Identify which cell holds the provided text, then report its (X, Y) central coordinate. 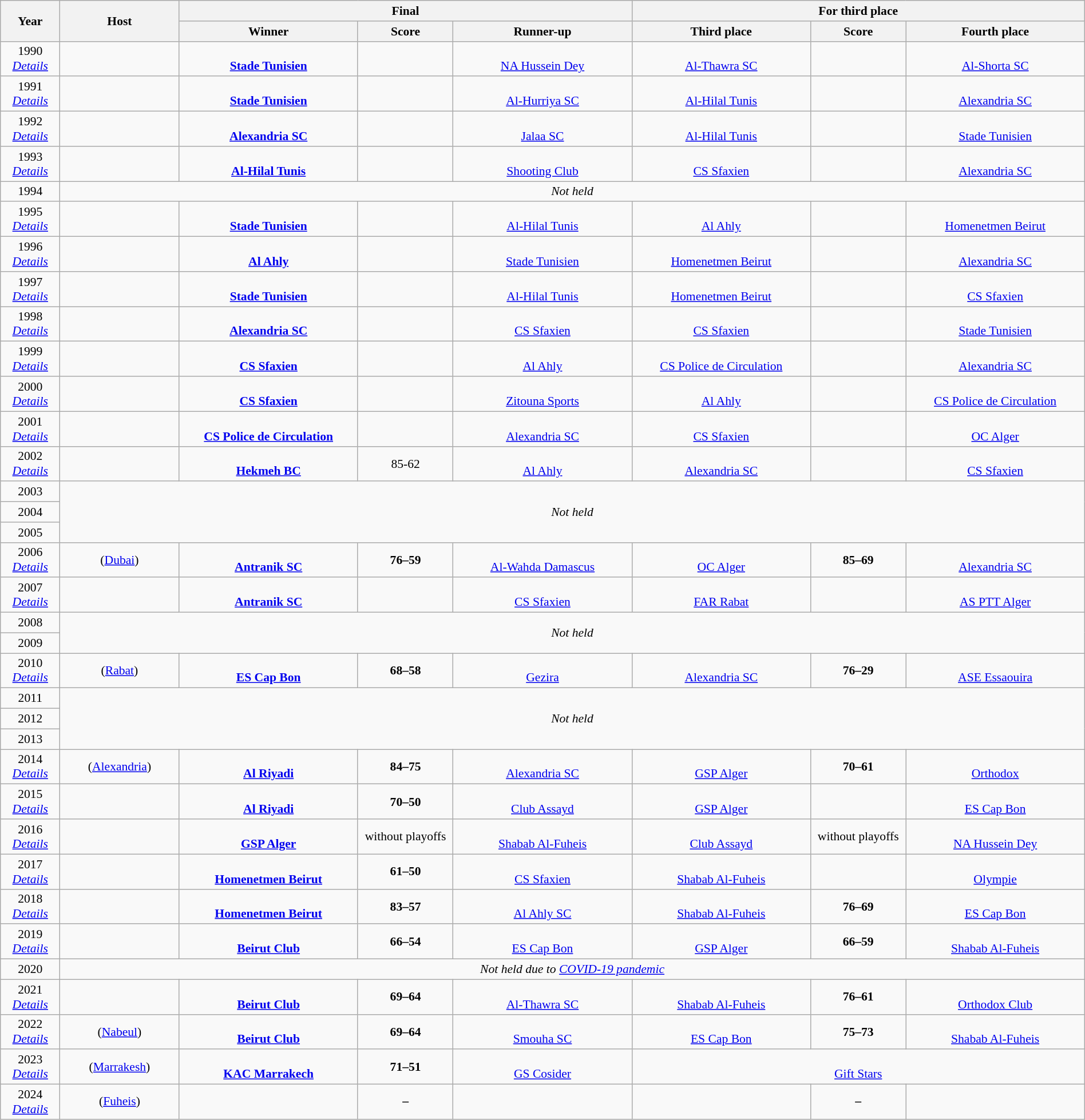
2023 Details (30, 1067)
1997 Details (30, 289)
Winner (268, 31)
Orthodox (995, 766)
1990 Details (30, 58)
2017 Details (30, 872)
2022 Details (30, 1032)
2020 (30, 970)
Al Ahly SC (542, 906)
84–75 (405, 766)
76–69 (858, 906)
(Nabeul) (120, 1032)
85-62 (405, 463)
1999 Details (30, 359)
Not held due to COVID-19 pandemic (572, 970)
1991 Details (30, 94)
Gezira (542, 670)
2003 (30, 492)
61–50 (405, 872)
Final (405, 11)
ASE Essaouira (995, 670)
Hekmeh BC (268, 463)
68–58 (405, 670)
2021 Details (30, 996)
71–51 (405, 1067)
2013 (30, 739)
1995 Details (30, 220)
83–57 (405, 906)
2015 Details (30, 802)
70–61 (858, 766)
1998 Details (30, 324)
2012 (30, 719)
Gift Stars (858, 1067)
(Rabat) (120, 670)
For third place (858, 11)
66–54 (405, 942)
2008 (30, 623)
2016 Details (30, 836)
AS PTT Alger (995, 595)
2024 Details (30, 1102)
Orthodox Club (995, 996)
FAR Rabat (721, 595)
1992 Details (30, 129)
(Alexandria) (120, 766)
Runner-up (542, 31)
76–59 (405, 559)
Year (30, 21)
2018 Details (30, 906)
GS Cosider (542, 1067)
(Fuheis) (120, 1102)
Olympie (995, 872)
85–69 (858, 559)
Smouha SC (542, 1032)
Jalaa SC (542, 129)
Al-Hurriya SC (542, 94)
75–73 (858, 1032)
Al-Wahda Damascus (542, 559)
2010 Details (30, 670)
1996 Details (30, 254)
1994 (30, 192)
66–59 (858, 942)
2005 (30, 533)
(Marrakesh) (120, 1067)
1993 Details (30, 164)
Al-Shorta SC (995, 58)
76–29 (858, 670)
70–50 (405, 802)
Fourth place (995, 31)
Third place (721, 31)
2004 (30, 512)
76–61 (858, 996)
2019 Details (30, 942)
2000 Details (30, 394)
2009 (30, 643)
(Dubai) (120, 559)
2007 Details (30, 595)
2001 Details (30, 429)
2014 Details (30, 766)
2002 Details (30, 463)
2006 Details (30, 559)
Zitouna Sports (542, 394)
KAC Marrakech (268, 1067)
2011 (30, 698)
Host (120, 21)
Shooting Club (542, 164)
